Pinpoint the cell where the given text exists, returning its [X, Y] midpoint coordinate. 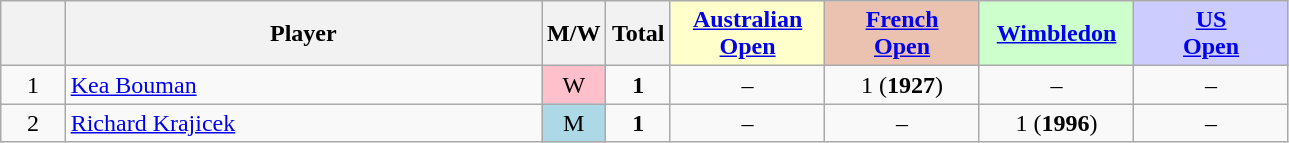
Wimbledon [1056, 34]
1 (1996) [1056, 123]
M/W [574, 34]
Kea Bouman [303, 85]
French Open [902, 34]
Player [303, 34]
Richard Krajicek [303, 123]
1 (1927) [902, 85]
US Open [1212, 34]
W [574, 85]
Australian Open [747, 34]
2 [33, 123]
M [574, 123]
Total [638, 34]
